Locate the cell with the specified text and output its (x, y) center coordinate. 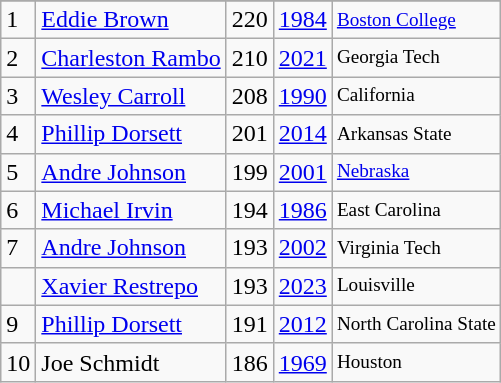
Houston (416, 362)
2014 (302, 134)
2021 (302, 58)
6 (18, 210)
5 (18, 172)
Xavier Restrepo (131, 286)
208 (250, 96)
210 (250, 58)
1990 (302, 96)
Louisville (416, 286)
Arkansas State (416, 134)
2012 (302, 324)
186 (250, 362)
Charleston Rambo (131, 58)
2023 (302, 286)
2001 (302, 172)
Eddie Brown (131, 20)
3 (18, 96)
191 (250, 324)
9 (18, 324)
Michael Irvin (131, 210)
Georgia Tech (416, 58)
California (416, 96)
2 (18, 58)
1984 (302, 20)
201 (250, 134)
220 (250, 20)
7 (18, 248)
1986 (302, 210)
199 (250, 172)
4 (18, 134)
East Carolina (416, 210)
Wesley Carroll (131, 96)
1969 (302, 362)
10 (18, 362)
194 (250, 210)
1 (18, 20)
2002 (302, 248)
Virginia Tech (416, 248)
Joe Schmidt (131, 362)
Boston College (416, 20)
Nebraska (416, 172)
North Carolina State (416, 324)
